Find where the given text appears and provide that cell's center as (x, y) coordinate. 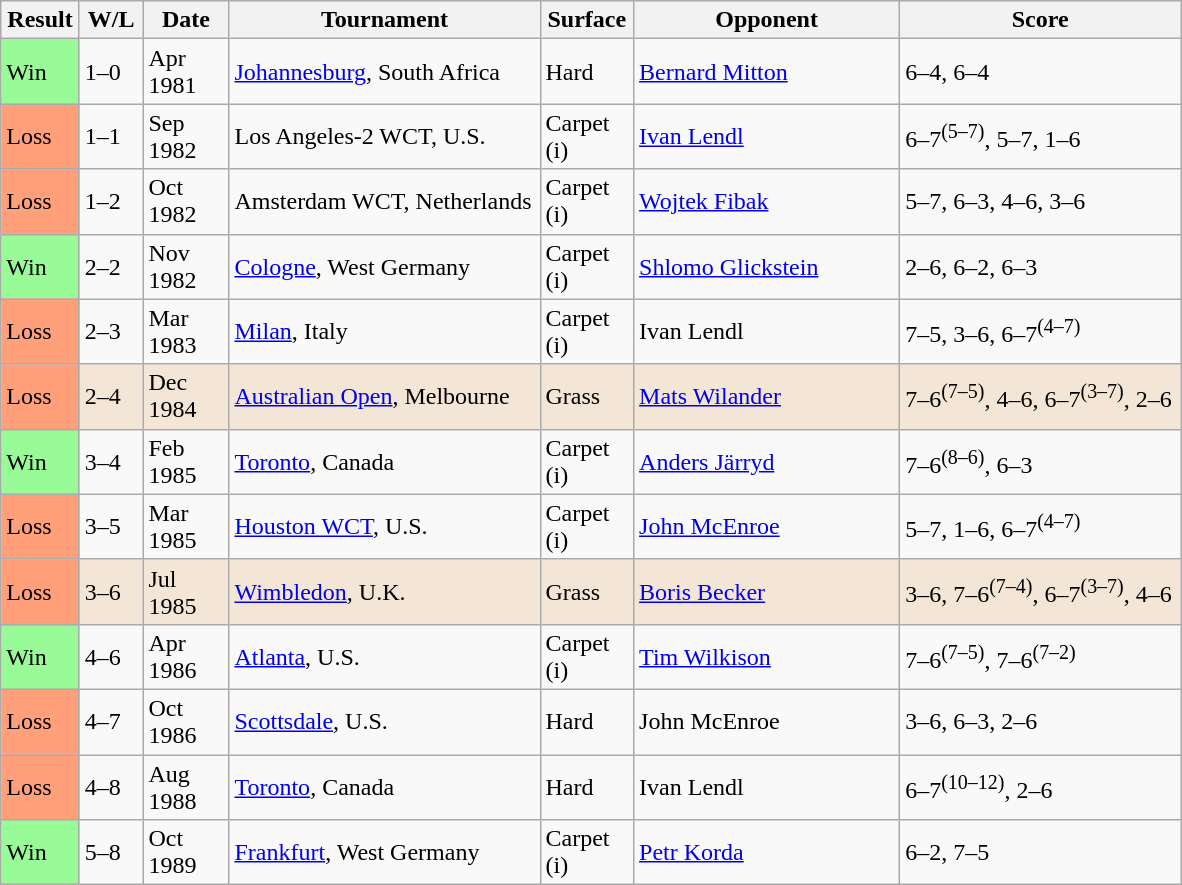
3–6, 6–3, 2–6 (1040, 722)
W/L (111, 20)
Feb 1985 (186, 462)
6–7(5–7), 5–7, 1–6 (1040, 136)
5–7, 1–6, 6–7(4–7) (1040, 526)
Mar 1985 (186, 526)
7–5, 3–6, 6–7(4–7) (1040, 332)
3–5 (111, 526)
Surface (587, 20)
7–6(7–5), 4–6, 6–7(3–7), 2–6 (1040, 396)
Date (186, 20)
1–2 (111, 202)
Johannesburg, South Africa (384, 72)
Scottsdale, U.S. (384, 722)
2–4 (111, 396)
Opponent (767, 20)
5–8 (111, 852)
1–1 (111, 136)
2–3 (111, 332)
6–7(10–12), 2–6 (1040, 786)
6–4, 6–4 (1040, 72)
Tim Wilkison (767, 656)
Wimbledon, U.K. (384, 592)
Mar 1983 (186, 332)
Atlanta, U.S. (384, 656)
Wojtek Fibak (767, 202)
Aug 1988 (186, 786)
Milan, Italy (384, 332)
Petr Korda (767, 852)
Sep 1982 (186, 136)
Australian Open, Melbourne (384, 396)
Oct 1982 (186, 202)
Jul 1985 (186, 592)
Apr 1981 (186, 72)
2–6, 6–2, 6–3 (1040, 266)
3–4 (111, 462)
6–2, 7–5 (1040, 852)
5–7, 6–3, 4–6, 3–6 (1040, 202)
Oct 1986 (186, 722)
Mats Wilander (767, 396)
4–6 (111, 656)
Score (1040, 20)
Amsterdam WCT, Netherlands (384, 202)
3–6 (111, 592)
7–6(7–5), 7–6(7–2) (1040, 656)
Nov 1982 (186, 266)
Los Angeles-2 WCT, U.S. (384, 136)
Boris Becker (767, 592)
7–6(8–6), 6–3 (1040, 462)
4–8 (111, 786)
Dec 1984 (186, 396)
Bernard Mitton (767, 72)
Frankfurt, West Germany (384, 852)
4–7 (111, 722)
Houston WCT, U.S. (384, 526)
Apr 1986 (186, 656)
Anders Järryd (767, 462)
1–0 (111, 72)
Oct 1989 (186, 852)
2–2 (111, 266)
Tournament (384, 20)
Shlomo Glickstein (767, 266)
Result (40, 20)
3–6, 7–6(7–4), 6–7(3–7), 4–6 (1040, 592)
Cologne, West Germany (384, 266)
